Return (x, y) of the center of cell containing provided text 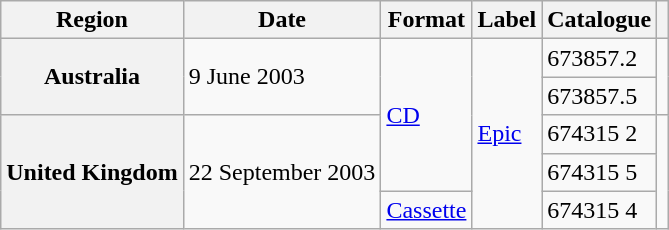
673857.2 (600, 58)
Australia (92, 77)
Format (426, 20)
United Kingdom (92, 172)
CD (426, 115)
22 September 2003 (282, 172)
673857.5 (600, 96)
Catalogue (600, 20)
674315 5 (600, 172)
Date (282, 20)
Label (507, 20)
Region (92, 20)
674315 2 (600, 134)
Epic (507, 134)
9 June 2003 (282, 77)
674315 4 (600, 210)
Cassette (426, 210)
